Pinpoint the cell where the given text exists, returning its (x, y) midpoint coordinate. 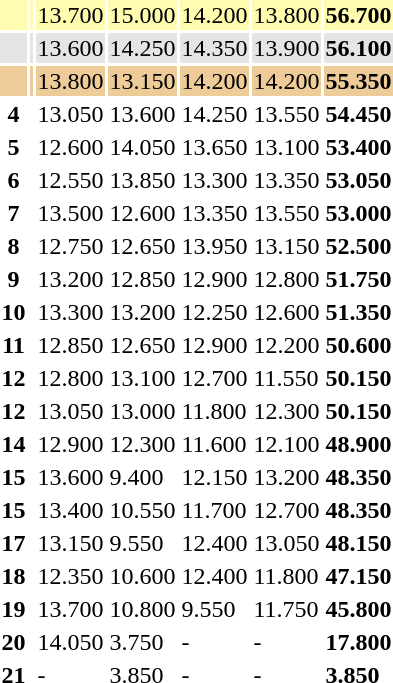
14.350 (214, 48)
8 (14, 246)
12.150 (214, 477)
15.000 (142, 15)
56.700 (358, 15)
6 (14, 180)
51.750 (358, 279)
13.000 (142, 411)
48.150 (358, 543)
9.400 (142, 477)
56.100 (358, 48)
12.200 (286, 345)
11.600 (214, 444)
10.800 (142, 609)
53.400 (358, 147)
48.900 (358, 444)
12.250 (214, 312)
13.500 (70, 213)
4 (14, 114)
13.950 (214, 246)
13.400 (70, 510)
10.600 (142, 576)
11.700 (214, 510)
9 (14, 279)
54.450 (358, 114)
47.150 (358, 576)
53.050 (358, 180)
7 (14, 213)
51.350 (358, 312)
11.750 (286, 609)
17 (14, 543)
20 (14, 642)
52.500 (358, 246)
10 (14, 312)
13.900 (286, 48)
12.350 (70, 576)
18 (14, 576)
12.550 (70, 180)
5 (14, 147)
12.750 (70, 246)
19 (14, 609)
50.600 (358, 345)
11.550 (286, 378)
11 (14, 345)
45.800 (358, 609)
12.100 (286, 444)
53.000 (358, 213)
14 (14, 444)
55.350 (358, 81)
13.650 (214, 147)
17.800 (358, 642)
10.550 (142, 510)
3.750 (142, 642)
13.850 (142, 180)
